Locate the cell with the specified text and output its (X, Y) center coordinate. 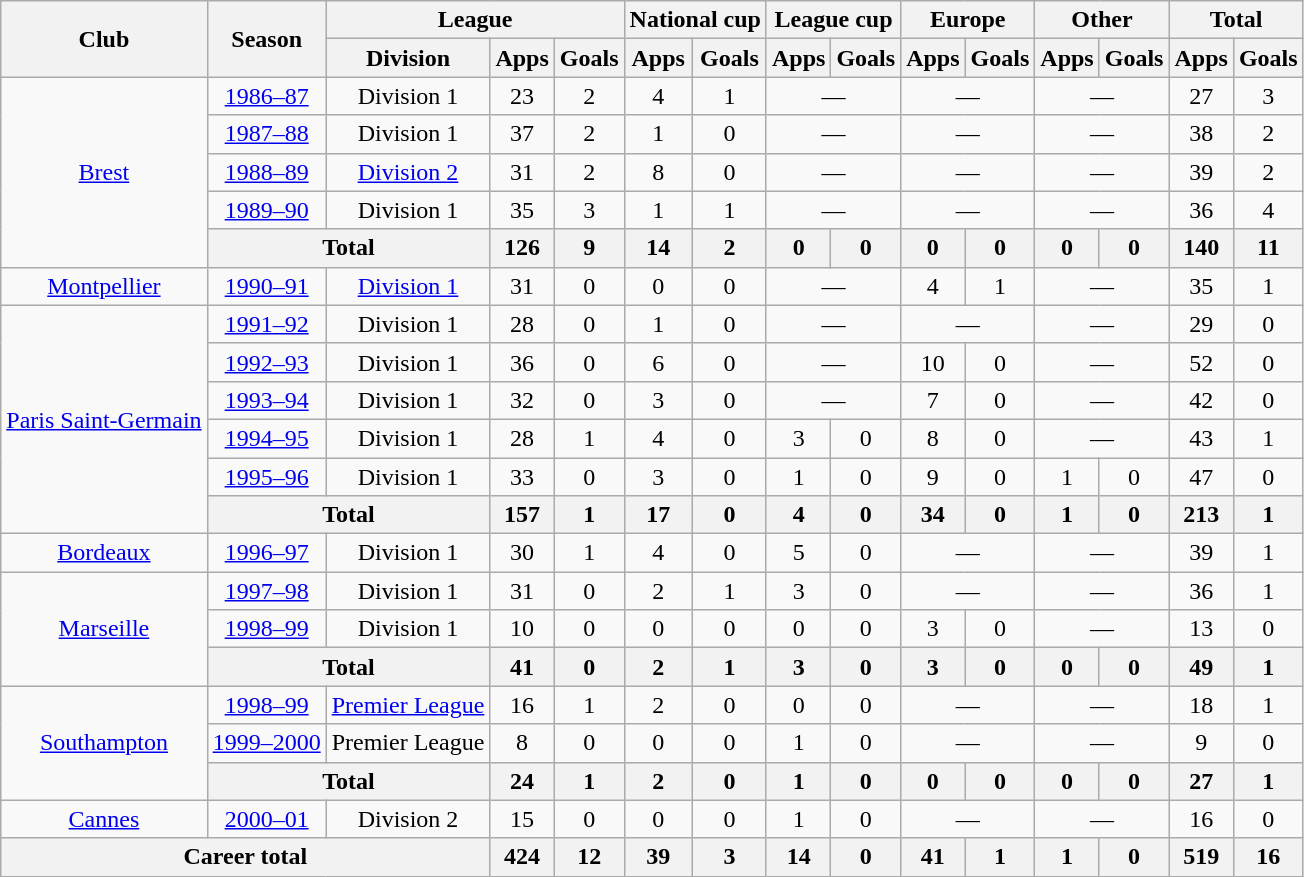
League cup (833, 20)
6 (658, 362)
Bordeaux (104, 553)
34 (933, 515)
52 (1201, 362)
League (475, 20)
2000–01 (266, 819)
Southampton (104, 743)
1990–91 (266, 286)
1992–93 (266, 362)
13 (1201, 629)
42 (1201, 400)
424 (522, 857)
213 (1201, 515)
37 (522, 134)
Cannes (104, 819)
24 (522, 781)
Season (266, 39)
47 (1201, 477)
126 (522, 248)
15 (522, 819)
5 (798, 553)
140 (1201, 248)
32 (522, 400)
49 (1201, 667)
1986–87 (266, 96)
1996–97 (266, 553)
33 (522, 477)
1989–90 (266, 210)
1993–94 (266, 400)
1995–96 (266, 477)
157 (522, 515)
1987–88 (266, 134)
12 (589, 857)
Division (408, 58)
7 (933, 400)
23 (522, 96)
Career total (246, 857)
29 (1201, 324)
1999–2000 (266, 743)
519 (1201, 857)
1994–95 (266, 438)
National cup (695, 20)
18 (1201, 705)
Brest (104, 172)
38 (1201, 134)
1997–98 (266, 591)
Montpellier (104, 286)
1991–92 (266, 324)
30 (522, 553)
Marseille (104, 629)
Other (1102, 20)
Club (104, 39)
Europe (968, 20)
43 (1201, 438)
11 (1268, 248)
17 (658, 515)
Paris Saint-Germain (104, 419)
1988–89 (266, 172)
